From the cell containing the given text, extract its center point as [x, y] coordinate. 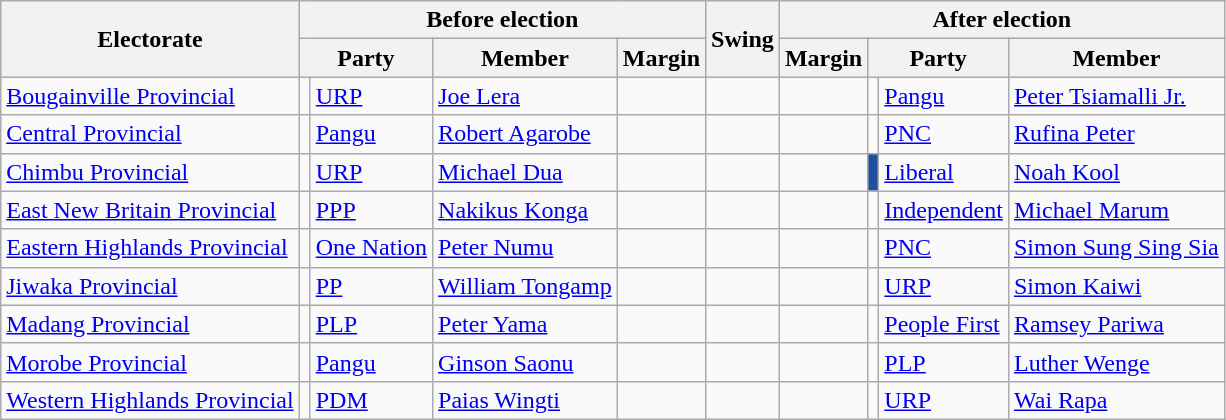
Simon Kaiwi [1116, 286]
PP [371, 286]
PPP [371, 210]
One Nation [371, 248]
Robert Agarobe [526, 134]
Ramsey Pariwa [1116, 324]
Central Provincial [150, 134]
Before election [502, 20]
Nakikus Konga [526, 210]
Peter Yama [526, 324]
Luther Wenge [1116, 362]
Morobe Provincial [150, 362]
Wai Rapa [1116, 400]
East New Britain Provincial [150, 210]
Rufina Peter [1116, 134]
Chimbu Provincial [150, 172]
Noah Kool [1116, 172]
Bougainville Provincial [150, 96]
PDM [371, 400]
Joe Lera [526, 96]
Eastern Highlands Provincial [150, 248]
Liberal [944, 172]
Peter Numu [526, 248]
William Tongamp [526, 286]
Western Highlands Provincial [150, 400]
After election [1002, 20]
People First [944, 324]
Jiwaka Provincial [150, 286]
Michael Marum [1116, 210]
Michael Dua [526, 172]
Peter Tsiamalli Jr. [1116, 96]
Ginson Saonu [526, 362]
Independent [944, 210]
Paias Wingti [526, 400]
Swing [743, 39]
Madang Provincial [150, 324]
Electorate [150, 39]
Simon Sung Sing Sia [1116, 248]
